Extract the (X, Y) coordinate from the center of the cell holding the provided text.  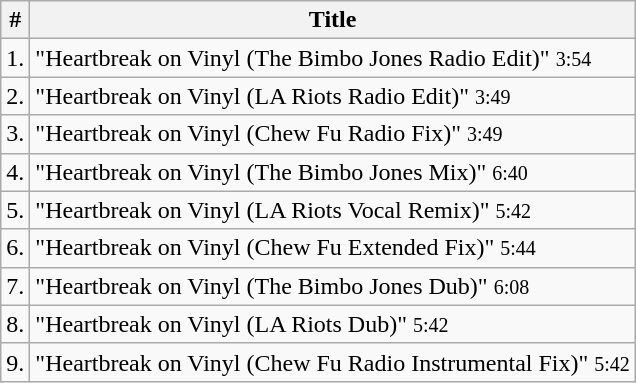
"Heartbreak on Vinyl (LA Riots Radio Edit)" 3:49 (333, 96)
7. (16, 286)
8. (16, 324)
9. (16, 362)
"Heartbreak on Vinyl (The Bimbo Jones Radio Edit)" 3:54 (333, 58)
1. (16, 58)
5. (16, 210)
"Heartbreak on Vinyl (Chew Fu Radio Instrumental Fix)" 5:42 (333, 362)
3. (16, 134)
2. (16, 96)
6. (16, 248)
"Heartbreak on Vinyl (Chew Fu Extended Fix)" 5:44 (333, 248)
"Heartbreak on Vinyl (The Bimbo Jones Mix)" 6:40 (333, 172)
"Heartbreak on Vinyl (Chew Fu Radio Fix)" 3:49 (333, 134)
"Heartbreak on Vinyl (LA Riots Vocal Remix)" 5:42 (333, 210)
"Heartbreak on Vinyl (The Bimbo Jones Dub)" 6:08 (333, 286)
Title (333, 20)
# (16, 20)
4. (16, 172)
"Heartbreak on Vinyl (LA Riots Dub)" 5:42 (333, 324)
